Output the [x, y] coordinate of the center of the cell containing the given text.  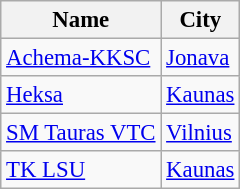
Heksa [81, 95]
Achema-KKSC [81, 58]
Name [81, 20]
Jonava [200, 58]
City [200, 20]
TK LSU [81, 170]
SM Tauras VTC [81, 133]
Vilnius [200, 133]
